Pinpoint the cell where the given text exists, returning its [x, y] midpoint coordinate. 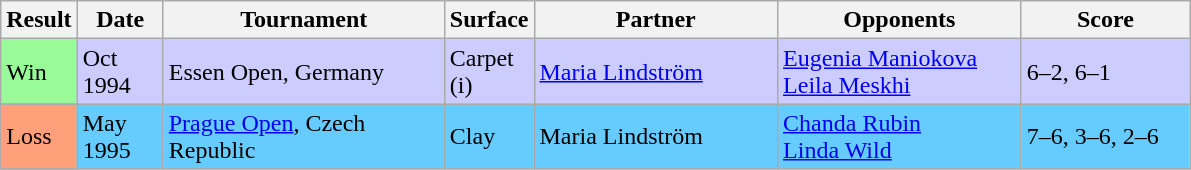
Opponents [900, 20]
Chanda Rubin Linda Wild [900, 136]
Score [1106, 20]
Clay [489, 136]
Win [39, 72]
7–6, 3–6, 2–6 [1106, 136]
6–2, 6–1 [1106, 72]
Tournament [304, 20]
Loss [39, 136]
Partner [656, 20]
Carpet (i) [489, 72]
Prague Open, Czech Republic [304, 136]
Surface [489, 20]
Eugenia Maniokova Leila Meskhi [900, 72]
Oct 1994 [120, 72]
Essen Open, Germany [304, 72]
May 1995 [120, 136]
Date [120, 20]
Result [39, 20]
